Scan for the cell matching the given text and deliver its (X, Y) coordinate at center. 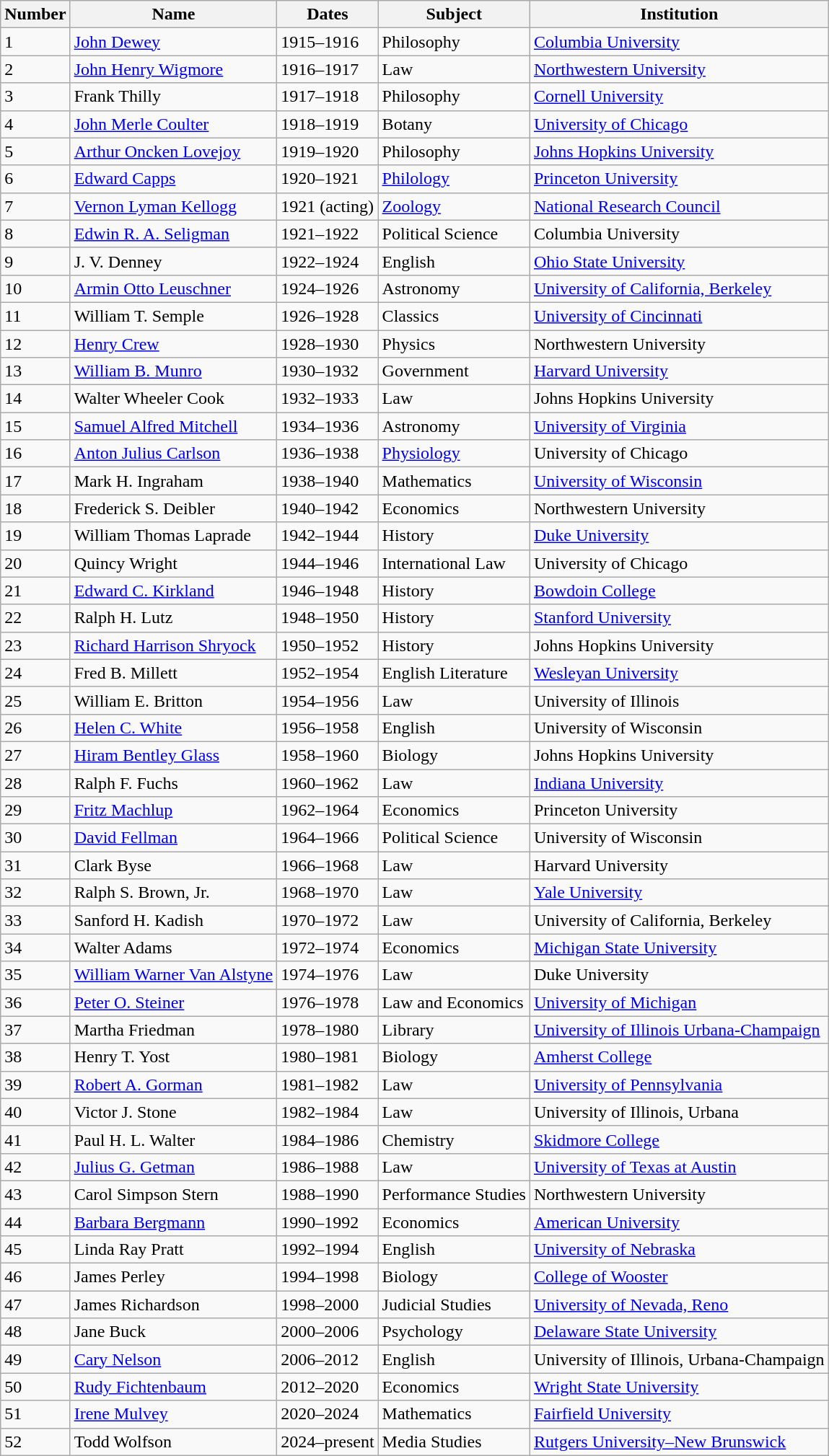
49 (35, 1359)
1966–1968 (328, 865)
Anton Julius Carlson (173, 454)
1981–1982 (328, 1085)
52 (35, 1442)
1988–1990 (328, 1194)
American University (679, 1222)
Arthur Oncken Lovejoy (173, 151)
1944–1946 (328, 563)
University of Nebraska (679, 1250)
Physics (454, 344)
Martha Friedman (173, 1030)
36 (35, 1002)
Robert A. Gorman (173, 1085)
1936–1938 (328, 454)
Bowdoin College (679, 591)
1926–1928 (328, 316)
English Literature (454, 673)
Quincy Wright (173, 563)
1964–1966 (328, 838)
2020–2024 (328, 1414)
William E. Britton (173, 700)
David Fellman (173, 838)
7 (35, 206)
25 (35, 700)
14 (35, 399)
48 (35, 1332)
18 (35, 508)
J. V. Denney (173, 261)
Vernon Lyman Kellogg (173, 206)
Cornell University (679, 97)
Ralph H. Lutz (173, 618)
16 (35, 454)
1915–1916 (328, 42)
1960–1962 (328, 782)
41 (35, 1139)
2012–2020 (328, 1387)
17 (35, 481)
30 (35, 838)
15 (35, 426)
Frederick S. Deibler (173, 508)
1990–1992 (328, 1222)
Henry Crew (173, 344)
46 (35, 1277)
28 (35, 782)
1958–1960 (328, 755)
William Warner Van Alstyne (173, 975)
Jane Buck (173, 1332)
Delaware State University (679, 1332)
University of Illinois (679, 700)
1948–1950 (328, 618)
Chemistry (454, 1139)
University of Illinois, Urbana (679, 1112)
Rudy Fichtenbaum (173, 1387)
10 (35, 288)
Library (454, 1030)
44 (35, 1222)
1921 (acting) (328, 206)
47 (35, 1305)
John Merle Coulter (173, 124)
3 (35, 97)
Edward Capps (173, 179)
21 (35, 591)
2024–present (328, 1442)
University of Nevada, Reno (679, 1305)
Walter Adams (173, 948)
33 (35, 920)
23 (35, 645)
19 (35, 536)
13 (35, 371)
Peter O. Steiner (173, 1002)
Mark H. Ingraham (173, 481)
Psychology (454, 1332)
Government (454, 371)
37 (35, 1030)
Fairfield University (679, 1414)
2000–2006 (328, 1332)
Victor J. Stone (173, 1112)
1978–1980 (328, 1030)
Yale University (679, 893)
Indiana University (679, 782)
1920–1921 (328, 179)
Paul H. L. Walter (173, 1139)
5 (35, 151)
1968–1970 (328, 893)
34 (35, 948)
Fritz Machlup (173, 811)
International Law (454, 563)
Wesleyan University (679, 673)
Frank Thilly (173, 97)
Performance Studies (454, 1194)
Dates (328, 14)
Law and Economics (454, 1002)
1938–1940 (328, 481)
Skidmore College (679, 1139)
43 (35, 1194)
8 (35, 234)
1919–1920 (328, 151)
College of Wooster (679, 1277)
William T. Semple (173, 316)
1921–1922 (328, 234)
University of Illinois, Urbana-Champaign (679, 1359)
1 (35, 42)
Number (35, 14)
1970–1972 (328, 920)
40 (35, 1112)
11 (35, 316)
Julius G. Getman (173, 1167)
Samuel Alfred Mitchell (173, 426)
1954–1956 (328, 700)
2006–2012 (328, 1359)
Helen C. White (173, 728)
William Thomas Laprade (173, 536)
Ralph F. Fuchs (173, 782)
1952–1954 (328, 673)
1972–1974 (328, 948)
1998–2000 (328, 1305)
1992–1994 (328, 1250)
Fred B. Millett (173, 673)
Zoology (454, 206)
Walter Wheeler Cook (173, 399)
University of Michigan (679, 1002)
1942–1944 (328, 536)
National Research Council (679, 206)
26 (35, 728)
1974–1976 (328, 975)
James Perley (173, 1277)
1976–1978 (328, 1002)
Rutgers University–New Brunswick (679, 1442)
1916–1917 (328, 69)
51 (35, 1414)
John Dewey (173, 42)
Ralph S. Brown, Jr. (173, 893)
Media Studies (454, 1442)
1956–1958 (328, 728)
1950–1952 (328, 645)
Physiology (454, 454)
1924–1926 (328, 288)
45 (35, 1250)
24 (35, 673)
1980–1981 (328, 1057)
Amherst College (679, 1057)
1917–1918 (328, 97)
Edward C. Kirkland (173, 591)
32 (35, 893)
39 (35, 1085)
20 (35, 563)
1934–1936 (328, 426)
1982–1984 (328, 1112)
42 (35, 1167)
William B. Munro (173, 371)
Carol Simpson Stern (173, 1194)
James Richardson (173, 1305)
Ohio State University (679, 261)
1930–1932 (328, 371)
Michigan State University (679, 948)
50 (35, 1387)
1986–1988 (328, 1167)
Wright State University (679, 1387)
Cary Nelson (173, 1359)
31 (35, 865)
Philology (454, 179)
Judicial Studies (454, 1305)
Institution (679, 14)
University of Cincinnati (679, 316)
John Henry Wigmore (173, 69)
University of Virginia (679, 426)
1922–1924 (328, 261)
Sanford H. Kadish (173, 920)
University of Pennsylvania (679, 1085)
Classics (454, 316)
Clark Byse (173, 865)
1962–1964 (328, 811)
Hiram Bentley Glass (173, 755)
1928–1930 (328, 344)
Irene Mulvey (173, 1414)
Name (173, 14)
1984–1986 (328, 1139)
Subject (454, 14)
Edwin R. A. Seligman (173, 234)
1994–1998 (328, 1277)
Armin Otto Leuschner (173, 288)
Todd Wolfson (173, 1442)
Barbara Bergmann (173, 1222)
35 (35, 975)
1932–1933 (328, 399)
6 (35, 179)
12 (35, 344)
4 (35, 124)
Stanford University (679, 618)
38 (35, 1057)
29 (35, 811)
Henry T. Yost (173, 1057)
1946–1948 (328, 591)
University of Texas at Austin (679, 1167)
2 (35, 69)
9 (35, 261)
1918–1919 (328, 124)
Linda Ray Pratt (173, 1250)
1940–1942 (328, 508)
Richard Harrison Shryock (173, 645)
University of Illinois Urbana-Champaign (679, 1030)
27 (35, 755)
22 (35, 618)
Botany (454, 124)
